Find where the given text appears and provide that cell's center as [x, y] coordinate. 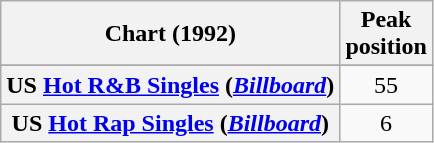
Chart (1992) [170, 34]
Peakposition [386, 34]
55 [386, 85]
US Hot Rap Singles (Billboard) [170, 123]
6 [386, 123]
US Hot R&B Singles (Billboard) [170, 85]
